Scan for the cell matching the given text and deliver its (x, y) coordinate at center. 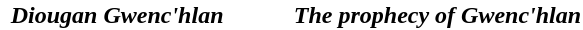
Diougan Gwenc'hlan (117, 15)
The prophecy of Gwenc'hlan (437, 15)
